Determine the [X, Y] coordinate at the center of the cell enclosing the given text.  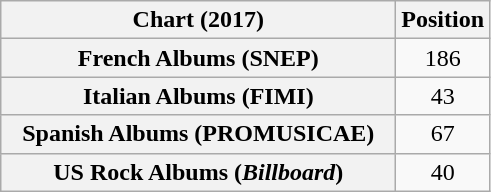
40 [443, 172]
French Albums (SNEP) [198, 58]
Spanish Albums (PROMUSICAE) [198, 134]
Position [443, 20]
67 [443, 134]
186 [443, 58]
Italian Albums (FIMI) [198, 96]
Chart (2017) [198, 20]
US Rock Albums (Billboard) [198, 172]
43 [443, 96]
